Search for the cell housing the specified text and yield its (x, y) center coordinate. 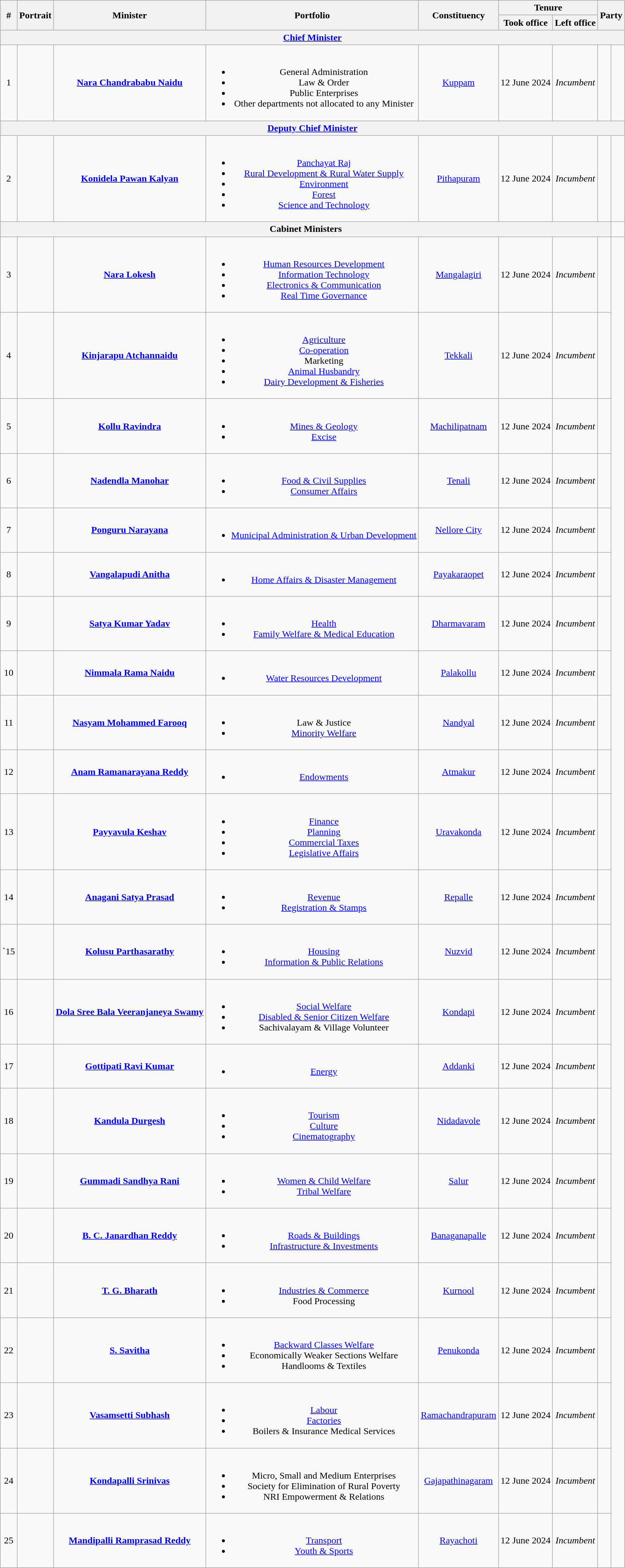
TourismCultureCinematography (312, 1121)
S. Savitha (130, 1350)
Mangalagiri (458, 274)
# (9, 15)
7 (9, 530)
Nellore City (458, 530)
Nandyal (458, 723)
Human Resources DevelopmentInformation TechnologyElectronics & CommunicationReal Time Governance (312, 274)
8 (9, 574)
10 (9, 673)
Atmakur (458, 772)
Nara Lokesh (130, 274)
LabourFactoriesBoilers & Insurance Medical Services (312, 1415)
General AdministrationLaw & OrderPublic EnterprisesOther departments not allocated to any Minister (312, 83)
Dharmavaram (458, 624)
Kuppam (458, 83)
19 (9, 1181)
Penukonda (458, 1350)
9 (9, 624)
Left office (575, 23)
Repalle (458, 897)
6 (9, 481)
12 (9, 772)
Machilipatnam (458, 426)
Cabinet Ministers (306, 229)
HousingInformation & Public Relations (312, 952)
17 (9, 1066)
Party (611, 15)
Industries & CommerceFood Processing (312, 1290)
T. G. Bharath (130, 1290)
1 (9, 83)
Uravakonda (458, 832)
Food & Civil SuppliesConsumer Affairs (312, 481)
Nasyam Mohammed Farooq (130, 723)
Kollu Ravindra (130, 426)
Roads & BuildingsInfrastructure & Investments (312, 1235)
B. C. Janardhan Reddy (130, 1235)
11 (9, 723)
Panchayat RajRural Development & Rural Water SupplyEnvironmentForestScience and Technology (312, 179)
Mines & GeologyExcise (312, 426)
Vangalapudi Anitha (130, 574)
Law & JusticeMinority Welfare (312, 723)
Kondapalli Srinivas (130, 1481)
FinancePlanningCommercial TaxesLegislative Affairs (312, 832)
Pithapuram (458, 179)
Nara Chandrababu Naidu (130, 83)
Ponguru Narayana (130, 530)
RevenueRegistration & Stamps (312, 897)
Anagani Satya Prasad (130, 897)
20 (9, 1235)
Kondapi (458, 1012)
16 (9, 1012)
Home Affairs & Disaster Management (312, 574)
Tenure (548, 8)
2 (9, 179)
Rayachoti (458, 1541)
Satya Kumar Yadav (130, 624)
Women & Child WelfareTribal Welfare (312, 1181)
13 (9, 832)
HealthFamily Welfare & Medical Education (312, 624)
Ramachandrapuram (458, 1415)
Energy (312, 1066)
Kandula Durgesh (130, 1121)
Portrait (36, 15)
Endowments (312, 772)
Nimmala Rama Naidu (130, 673)
Tenali (458, 481)
Banaganapalle (458, 1235)
Palakollu (458, 673)
4 (9, 355)
14 (9, 897)
22 (9, 1350)
3 (9, 274)
Gajapathinagaram (458, 1481)
AgricultureCo-operationMarketingAnimal HusbandryDairy Development & Fisheries (312, 355)
TransportYouth & Sports (312, 1541)
21 (9, 1290)
25 (9, 1541)
Social WelfareDisabled & Senior Citizen WelfareSachivalayam & Village Volunteer (312, 1012)
Konidela Pawan Kalyan (130, 179)
Gummadi Sandhya Rani (130, 1181)
Gottipati Ravi Kumar (130, 1066)
Mandipalli Ramprasad Reddy (130, 1541)
Payyavula Keshav (130, 832)
5 (9, 426)
24 (9, 1481)
Deputy Chief Minister (312, 128)
18 (9, 1121)
Kolusu Parthasarathy (130, 952)
Anam Ramanarayana Reddy (130, 772)
Nidadavole (458, 1121)
Micro, Small and Medium EnterprisesSociety for Elimination of Rural PovertyNRI Empowerment & Relations (312, 1481)
23 (9, 1415)
Minister (130, 15)
Backward Classes WelfareEconomically Weaker Sections WelfareHandlooms & Textiles (312, 1350)
Portfolio (312, 15)
Water Resources Development (312, 673)
Took office (525, 23)
Kurnool (458, 1290)
Chief Minister (312, 37)
Addanki (458, 1066)
Payakaraopet (458, 574)
Vasamsetti Subhash (130, 1415)
Constituency (458, 15)
Tekkali (458, 355)
Nadendla Manohar (130, 481)
Nuzvid (458, 952)
Municipal Administration & Urban Development (312, 530)
Kinjarapu Atchannaidu (130, 355)
`15 (9, 952)
Dola Sree Bala Veeranjaneya Swamy (130, 1012)
Salur (458, 1181)
